From the cell containing the given text, extract its center point as [x, y] coordinate. 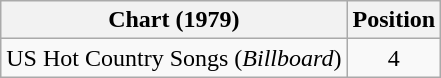
Chart (1979) [174, 20]
US Hot Country Songs (Billboard) [174, 58]
Position [394, 20]
4 [394, 58]
